Identify which cell holds the provided text, then report its [x, y] central coordinate. 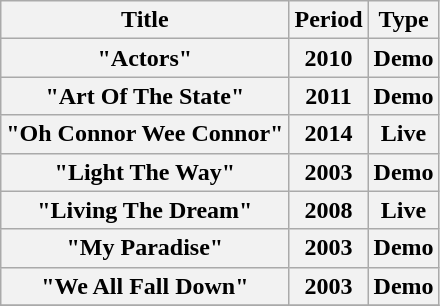
2008 [328, 210]
"Light The Way" [145, 172]
2010 [328, 58]
2014 [328, 134]
Type [404, 20]
Period [328, 20]
"We All Fall Down" [145, 286]
"Oh Connor Wee Connor" [145, 134]
"Actors" [145, 58]
Title [145, 20]
"Art Of The State" [145, 96]
"My Paradise" [145, 248]
"Living The Dream" [145, 210]
2011 [328, 96]
